Determine the [x, y] coordinate at the center of the cell enclosing the given text.  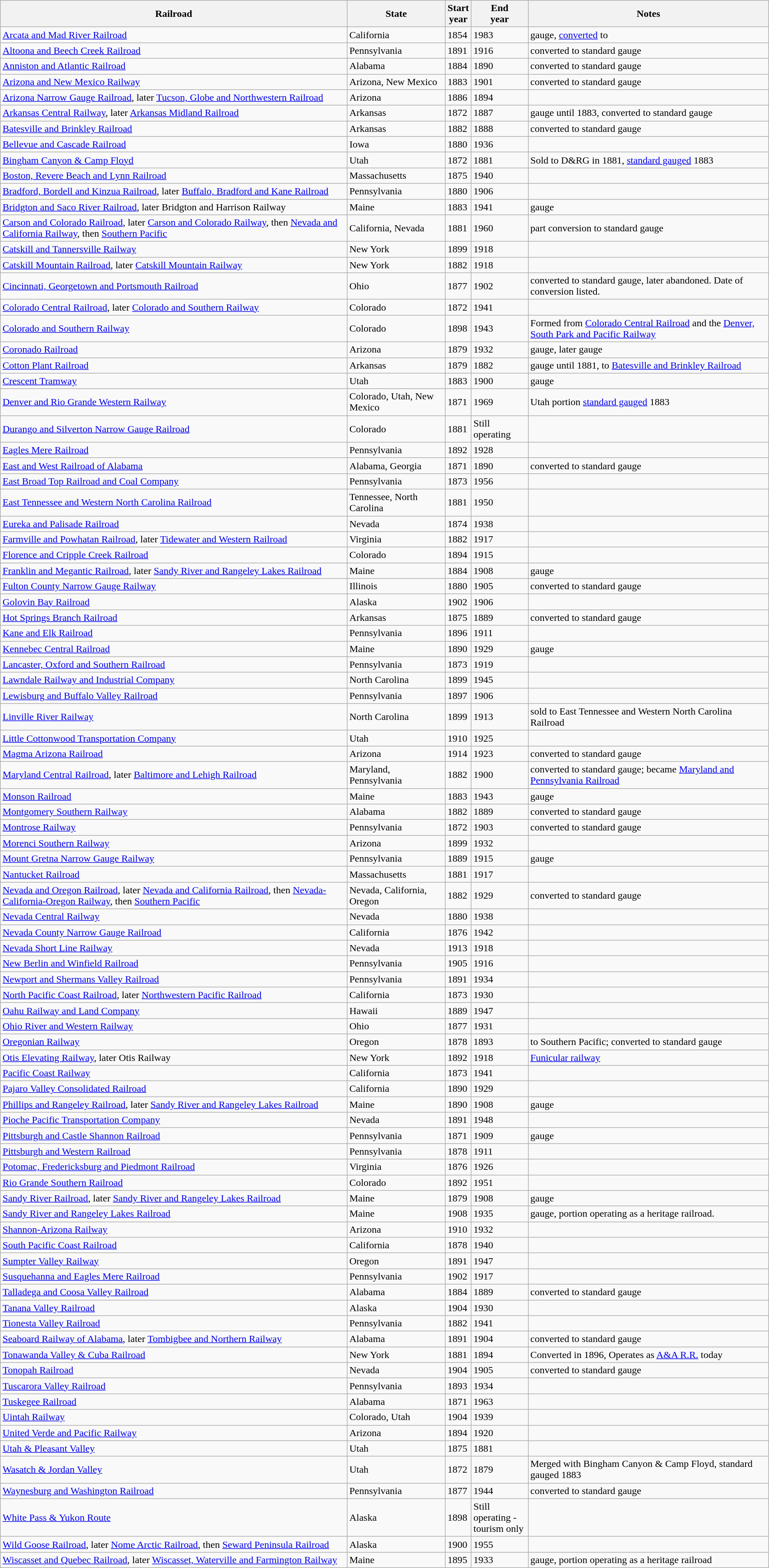
Oahu Railway and Land Company [174, 1010]
Utah & Pleasant Valley [174, 1448]
1936 [500, 144]
1909 [500, 1136]
Lewisburg and Buffalo Valley Railroad [174, 696]
Wiscasset and Quebec Railroad, later Wiscasset, Waterville and Farmington Railway [174, 1560]
Arkansas Central Railway, later Arkansas Midland Railroad [174, 113]
Linville River Railway [174, 717]
1923 [500, 754]
Tennessee, North Carolina [396, 502]
East Broad Top Railroad and Coal Company [174, 481]
1955 [500, 1544]
Nevada, California, Oregon [396, 896]
Sandy River Railroad, later Sandy River and Rangeley Lakes Railroad [174, 1198]
Nevada Central Railway [174, 917]
Otis Elevating Railway, later Otis Railway [174, 1057]
Bradford, Bordell and Kinzua Railroad, later Buffalo, Bradford and Kane Railroad [174, 191]
Montrose Railway [174, 828]
State [396, 14]
1960 [500, 228]
South Pacific Coast Railroad [174, 1245]
East and West Railroad of Alabama [174, 466]
Tuscarora Valley Railroad [174, 1386]
Arizona Narrow Gauge Railroad, later Tucson, Globe and Northwestern Railroad [174, 97]
Colorado, Utah [396, 1417]
Seaboard Railway of Alabama, later Tombigbee and Northern Railway [174, 1339]
part conversion to standard gauge [649, 228]
White Pass & Yukon Route [174, 1517]
1901 [500, 82]
1926 [500, 1167]
Magma Arizona Railroad [174, 754]
Shannon-Arizona Railway [174, 1229]
Golovin Bay Railroad [174, 602]
Pajaro Valley Consolidated Railroad [174, 1089]
East Tennessee and Western North Carolina Railroad [174, 502]
Maryland Central Railroad, later Baltimore and Lehigh Railroad [174, 775]
converted to standard gauge, later abandoned. Date of conversion listed. [649, 286]
Rio Grande Southern Railroad [174, 1183]
Hot Springs Branch Railroad [174, 618]
Anniston and Atlantic Railroad [174, 66]
1935 [500, 1214]
Catskill Mountain Railroad, later Catskill Mountain Railway [174, 265]
1963 [500, 1402]
Uintah Railway [174, 1417]
Wasatch & Jordan Valley [174, 1469]
Durango and Silverton Narrow Gauge Railroad [174, 429]
1914 [458, 754]
1944 [500, 1491]
Sumpter Valley Railway [174, 1261]
Railroad [174, 14]
Catskill and Tannersville Railway [174, 249]
Maryland, Pennsylvania [396, 775]
Endyear [500, 14]
Alabama, Georgia [396, 466]
Altoona and Beech Creek Railroad [174, 51]
1874 [458, 524]
Ohio River and Western Railway [174, 1026]
Eagles Mere Railroad [174, 450]
Phillips and Rangeley Railroad, later Sandy River and Rangeley Lakes Railroad [174, 1105]
converted to standard gauge; became Maryland and Pennsylvania Railroad [649, 775]
Cincinnati, Georgetown and Portsmouth Railroad [174, 286]
1939 [500, 1417]
New Berlin and Winfield Railroad [174, 964]
gauge, converted to [649, 35]
gauge until 1881, to Batesville and Brinkley Railroad [649, 365]
Nevada County Narrow Gauge Railroad [174, 932]
1948 [500, 1120]
Carson and Colorado Railroad, later Carson and Colorado Railway, then Nevada and California Railway, then Southern Pacific [174, 228]
Nevada Short Line Railway [174, 948]
Denver and Rio Grande Western Railway [174, 402]
1928 [500, 450]
Bridgton and Saco River Railroad, later Bridgton and Harrison Railway [174, 207]
Susquehanna and Eagles Mere Railroad [174, 1276]
Monson Railroad [174, 796]
1895 [458, 1560]
Pittsburgh and Castle Shannon Railroad [174, 1136]
Oregonian Railway [174, 1042]
gauge, portion operating as a heritage railroad [649, 1560]
Tuskegee Railroad [174, 1402]
1886 [458, 97]
Eureka and Palisade Railroad [174, 524]
1920 [500, 1433]
Still operating [500, 429]
Farmville and Powhatan Railroad, later Tidewater and Western Railroad [174, 540]
Sold to D&RG in 1881, standard gauged 1883 [649, 160]
Waynesburg and Washington Railroad [174, 1491]
Colorado Central Railroad, later Colorado and Southern Railway [174, 307]
Formed from Colorado Central Railroad and the Denver, South Park and Pacific Railway [649, 329]
Bingham Canyon & Camp Floyd [174, 160]
Tonawanda Valley & Cuba Railroad [174, 1355]
Bellevue and Cascade Railroad [174, 144]
gauge until 1883, converted to standard gauge [649, 113]
Merged with Bingham Canyon & Camp Floyd, standard gauged 1883 [649, 1469]
Potomac, Fredericksburg and Piedmont Railroad [174, 1167]
Iowa [396, 144]
Notes [649, 14]
1854 [458, 35]
Little Cottonwood Transportation Company [174, 738]
1956 [500, 481]
Crescent Tramway [174, 381]
Wild Goose Railroad, later Nome Arctic Railroad, then Seward Peninsula Railroad [174, 1544]
1942 [500, 932]
Converted in 1896, Operates as A&A R.R. today [649, 1355]
Tonopah Railroad [174, 1370]
Colorado and Southern Railway [174, 329]
1925 [500, 738]
Utah portion standard gauged 1883 [649, 402]
1887 [500, 113]
1888 [500, 129]
1931 [500, 1026]
1919 [500, 664]
Pacific Coast Railway [174, 1073]
Lancaster, Oxford and Southern Railroad [174, 664]
Colorado, Utah, New Mexico [396, 402]
Coronado Railroad [174, 350]
Illinois [396, 586]
Franklin and Megantic Railroad, later Sandy River and Rangeley Lakes Railroad [174, 571]
1897 [458, 696]
Startyear [458, 14]
1896 [458, 633]
1933 [500, 1560]
Pittsburgh and Western Railroad [174, 1151]
Pioche Pacific Transportation Company [174, 1120]
Talladega and Coosa Valley Railroad [174, 1292]
1950 [500, 502]
1969 [500, 402]
North Pacific Coast Railroad, later Northwestern Pacific Railroad [174, 995]
Newport and Shermans Valley Railroad [174, 979]
to Southern Pacific; converted to standard gauge [649, 1042]
Morenci Southern Railway [174, 843]
Sandy River and Rangeley Lakes Railroad [174, 1214]
sold to East Tennessee and Western North Carolina Railroad [649, 717]
Nantucket Railroad [174, 874]
1951 [500, 1183]
1945 [500, 680]
Cotton Plant Railroad [174, 365]
United Verde and Pacific Railway [174, 1433]
Mount Gretna Narrow Gauge Railway [174, 859]
Tanana Valley Railroad [174, 1308]
Boston, Revere Beach and Lynn Railroad [174, 175]
Kennebec Central Railroad [174, 649]
Hawaii [396, 1010]
California, Nevada [396, 228]
gauge, later gauge [649, 350]
Florence and Cripple Creek Railroad [174, 555]
1983 [500, 35]
Montgomery Southern Railway [174, 812]
Still operating -tourism only [500, 1517]
gauge, portion operating as a heritage railroad. [649, 1214]
Tionesta Valley Railroad [174, 1324]
Arizona, New Mexico [396, 82]
Fulton County Narrow Gauge Railway [174, 586]
Funicular railway [649, 1057]
1903 [500, 828]
Arizona and New Mexico Railway [174, 82]
Batesville and Brinkley Railroad [174, 129]
Lawndale Railway and Industrial Company [174, 680]
Arcata and Mad River Railroad [174, 35]
Kane and Elk Railroad [174, 633]
Nevada and Oregon Railroad, later Nevada and California Railroad, then Nevada-California-Oregon Railway, then Southern Pacific [174, 896]
